Determine the [X, Y] coordinate at the center of the cell enclosing the given text.  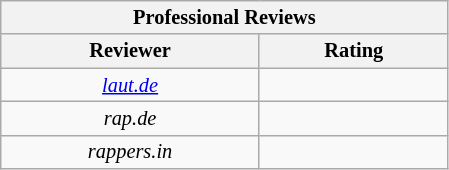
rap.de [130, 118]
Professional Reviews [224, 17]
laut.de [130, 85]
Rating [354, 51]
rappers.in [130, 152]
Reviewer [130, 51]
